Output the [x, y] coordinate of the center of the cell containing the given text.  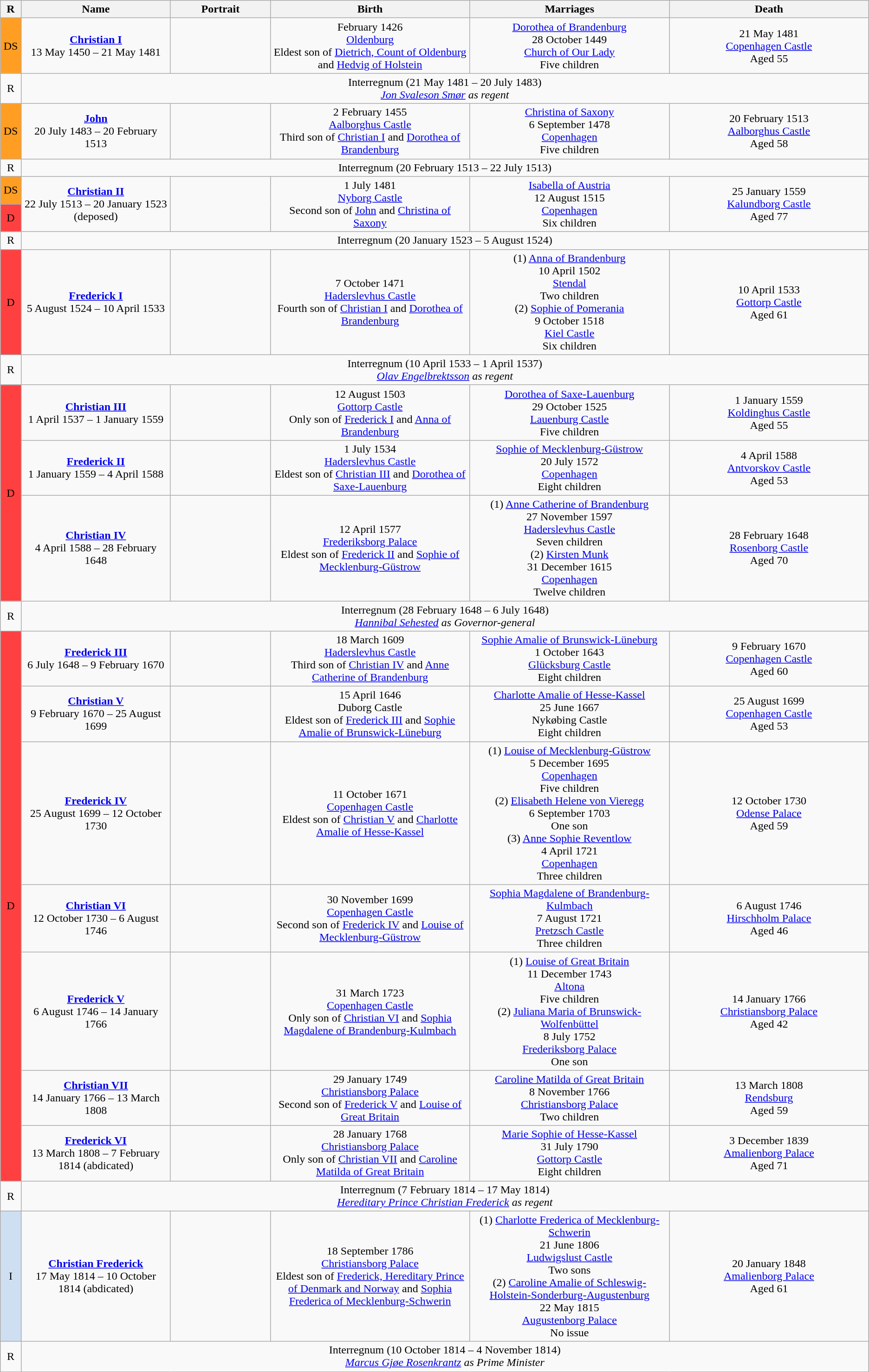
13 March 1808RendsburgAged 59 [769, 1098]
Charlotte Amalie of Hesse-Kassel25 June 1667Nykøbing CastleEight children [570, 714]
29 January 1749Christiansborg PalaceSecond son of Frederick V and Louise of Great Britain [370, 1098]
Christian VI12 October 1730 – 6 August 1746 [96, 919]
10 April 1533Gottorp CastleAged 61 [769, 302]
(1) Anne Catherine of Brandenburg27 November 1597Haderslevhus CastleSeven children(2) Kirsten Munk31 December 1615CopenhagenTwelve children [570, 548]
Dorothea of Saxe-Lauenburg29 October 1525Lauenburg CastleFive children [570, 412]
Interregnum (20 February 1513 – 22 July 1513) [445, 168]
1 July 1534Haderslevhus CastleEldest son of Christian III and Dorothea of Saxe-Lauenburg [370, 468]
25 January 1559Kalundborg CastleAged 77 [769, 204]
Interregnum (10 October 1814 – 4 November 1814)Marcus Gjøe Rosenkrantz as Prime Minister [445, 1356]
Frederick II1 January 1559 – 4 April 1588 [96, 468]
Interregnum (20 January 1523 – 5 August 1524) [445, 240]
Christian II22 July 1513 – 20 January 1523 (deposed) [96, 204]
Interregnum (21 May 1481 – 20 July 1483)Jon Svaleson Smør as regent [445, 88]
2 February 1455Aalborghus CastleThird son of Christian I and Dorothea of Brandenburg [370, 131]
I [11, 1276]
Interregnum (7 February 1814 – 17 May 1814)Hereditary Prince Christian Frederick as regent [445, 1196]
Christian III1 April 1537 – 1 January 1559 [96, 412]
14 January 1766Christiansborg PalaceAged 42 [769, 1011]
31 March 1723Copenhagen CastleOnly son of Christian VI and Sophia Magdalene of Brandenburg-Kulmbach [370, 1011]
Christian IV4 April 1588 – 28 February 1648 [96, 548]
Christian Frederick17 May 1814 – 10 October 1814 (abdicated) [96, 1276]
Interregnum (10 April 1533 – 1 April 1537)Olav Engelbrektsson as regent [445, 369]
Frederick V6 August 1746 – 14 January 1766 [96, 1011]
Christian VII14 January 1766 – 13 March 1808 [96, 1098]
Marie Sophie of Hesse-Kassel31 July 1790Gottorp CastleEight children [570, 1153]
Name [96, 9]
Frederick VI13 March 1808 – 7 February 1814 (abdicated) [96, 1153]
9 February 1670Copenhagen CastleAged 60 [769, 659]
Birth [370, 9]
12 August 1503Gottorp CastleOnly son of Frederick I and Anna of Brandenburg [370, 412]
(1) Louise of Great Britain11 December 1743AltonaFive children(2) Juliana Maria of Brunswick-Wolfenbüttel8 July 1752Frederiksborg PalaceOne son [570, 1011]
1 July 1481Nyborg CastleSecond son of John and Christina of Saxony [370, 204]
Christian V9 February 1670 – 25 August 1699 [96, 714]
Portrait [220, 9]
21 May 1481Copenhagen CastleAged 55 [769, 45]
18 September 1786Christiansborg PalaceEldest son of Frederick, Hereditary Prince of Denmark and Norway and Sophia Frederica of Mecklenburg-Schwerin [370, 1276]
18 March 1609Haderslevhus CastleThird son of Christian IV and Anne Catherine of Brandenburg [370, 659]
Interregnum (28 February 1648 – 6 July 1648)Hannibal Sehested as Governor-general [445, 615]
February 1426OldenburgEldest son of Dietrich, Count of Oldenburg and Hedvig of Holstein [370, 45]
Sophia Magdalene of Brandenburg-Kulmbach7 August 1721Pretzsch CastleThree children [570, 919]
7 October 1471Haderslevhus CastleFourth son of Christian I and Dorothea of Brandenburg [370, 302]
6 August 1746Hirschholm PalaceAged 46 [769, 919]
25 August 1699Copenhagen CastleAged 53 [769, 714]
Christina of Saxony6 September 1478CopenhagenFive children [570, 131]
Dorothea of Brandenburg28 October 1449Church of Our LadyFive children [570, 45]
1 January 1559Koldinghus CastleAged 55 [769, 412]
Sophie Amalie of Brunswick-Lüneburg1 October 1643Glücksburg CastleEight children [570, 659]
28 January 1768Christiansborg PalaceOnly son of Christian VII and Caroline Matilda of Great Britain [370, 1153]
Isabella of Austria12 August 1515CopenhagenSix children [570, 204]
(1) Anna of Brandenburg10 April 1502StendalTwo children(2) Sophie of Pomerania9 October 1518Kiel CastleSix children [570, 302]
Frederick IV25 August 1699 – 12 October 1730 [96, 813]
12 April 1577Frederiksborg PalaceEldest son of Frederick II and Sophie of Mecklenburg-Güstrow [370, 548]
30 November 1699Copenhagen CastleSecond son of Frederick IV and Louise of Mecklenburg-Güstrow [370, 919]
3 December 1839Amalienborg PalaceAged 71 [769, 1153]
John20 July 1483 – 20 February 1513 [96, 131]
28 February 1648Rosenborg CastleAged 70 [769, 548]
Caroline Matilda of Great Britain8 November 1766Christiansborg PalaceTwo children [570, 1098]
Christian I13 May 1450 – 21 May 1481 [96, 45]
11 October 1671Copenhagen CastleEldest son of Christian V and Charlotte Amalie of Hesse-Kassel [370, 813]
15 April 1646Duborg CastleEldest son of Frederick III and Sophie Amalie of Brunswick-Lüneburg [370, 714]
Sophie of Mecklenburg-Güstrow20 July 1572CopenhagenEight children [570, 468]
12 October 1730Odense PalaceAged 59 [769, 813]
Death [769, 9]
20 January 1848Amalienborg PalaceAged 61 [769, 1276]
Marriages [570, 9]
Frederick I5 August 1524 – 10 April 1533 [96, 302]
Frederick III6 July 1648 – 9 February 1670 [96, 659]
4 April 1588Antvorskov CastleAged 53 [769, 468]
20 February 1513Aalborghus CastleAged 58 [769, 131]
